Capture the cell that displays the provided text and extract its [x, y] central coordinate. 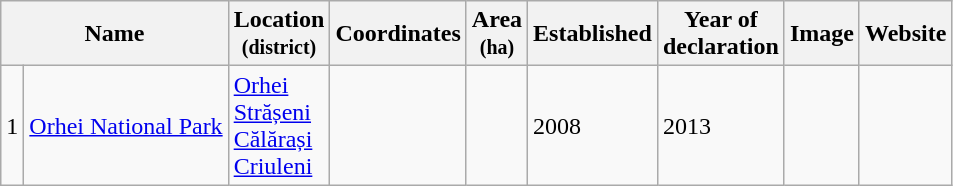
Year ofdeclaration [720, 34]
Image [822, 34]
OrheiStrășeniCălărașiCriuleni [279, 126]
2008 [593, 126]
Area(ha) [496, 34]
Coordinates [398, 34]
Name [114, 34]
Website [905, 34]
Location(district) [279, 34]
1 [12, 126]
Orhei National Park [126, 126]
Established [593, 34]
2013 [720, 126]
